Return the (X, Y) coordinate for the center point of the cell that contains the specified text.  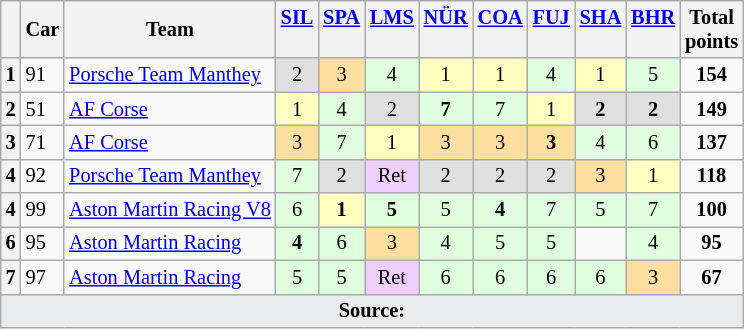
149 (712, 109)
154 (712, 75)
99 (43, 210)
SPA (342, 29)
137 (712, 142)
Source: (372, 311)
SHA (601, 29)
51 (43, 109)
Team (170, 29)
LMS (392, 29)
67 (712, 277)
92 (43, 176)
71 (43, 142)
91 (43, 75)
Car (43, 29)
97 (43, 277)
100 (712, 210)
SIL (298, 29)
COA (500, 29)
118 (712, 176)
Totalpoints (712, 29)
BHR (653, 29)
Aston Martin Racing V8 (170, 210)
NÜR (446, 29)
FUJ (552, 29)
